Extract the (X, Y) coordinate from the center of the cell holding the provided text.  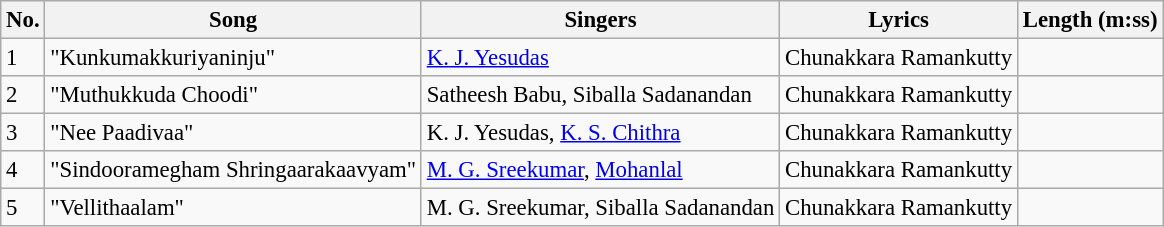
Lyrics (899, 20)
1 (23, 58)
K. J. Yesudas (600, 58)
"Kunkumakkuriyaninju" (233, 58)
Satheesh Babu, Siballa Sadanandan (600, 95)
"Vellithaalam" (233, 208)
"Nee Paadivaa" (233, 133)
K. J. Yesudas, K. S. Chithra (600, 133)
5 (23, 208)
No. (23, 20)
"Sindooramegham Shringaarakaavyam" (233, 170)
Singers (600, 20)
4 (23, 170)
"Muthukkuda Choodi" (233, 95)
M. G. Sreekumar, Siballa Sadanandan (600, 208)
Length (m:ss) (1090, 20)
Song (233, 20)
M. G. Sreekumar, Mohanlal (600, 170)
3 (23, 133)
2 (23, 95)
